Find where the given text appears and provide that cell's center as (x, y) coordinate. 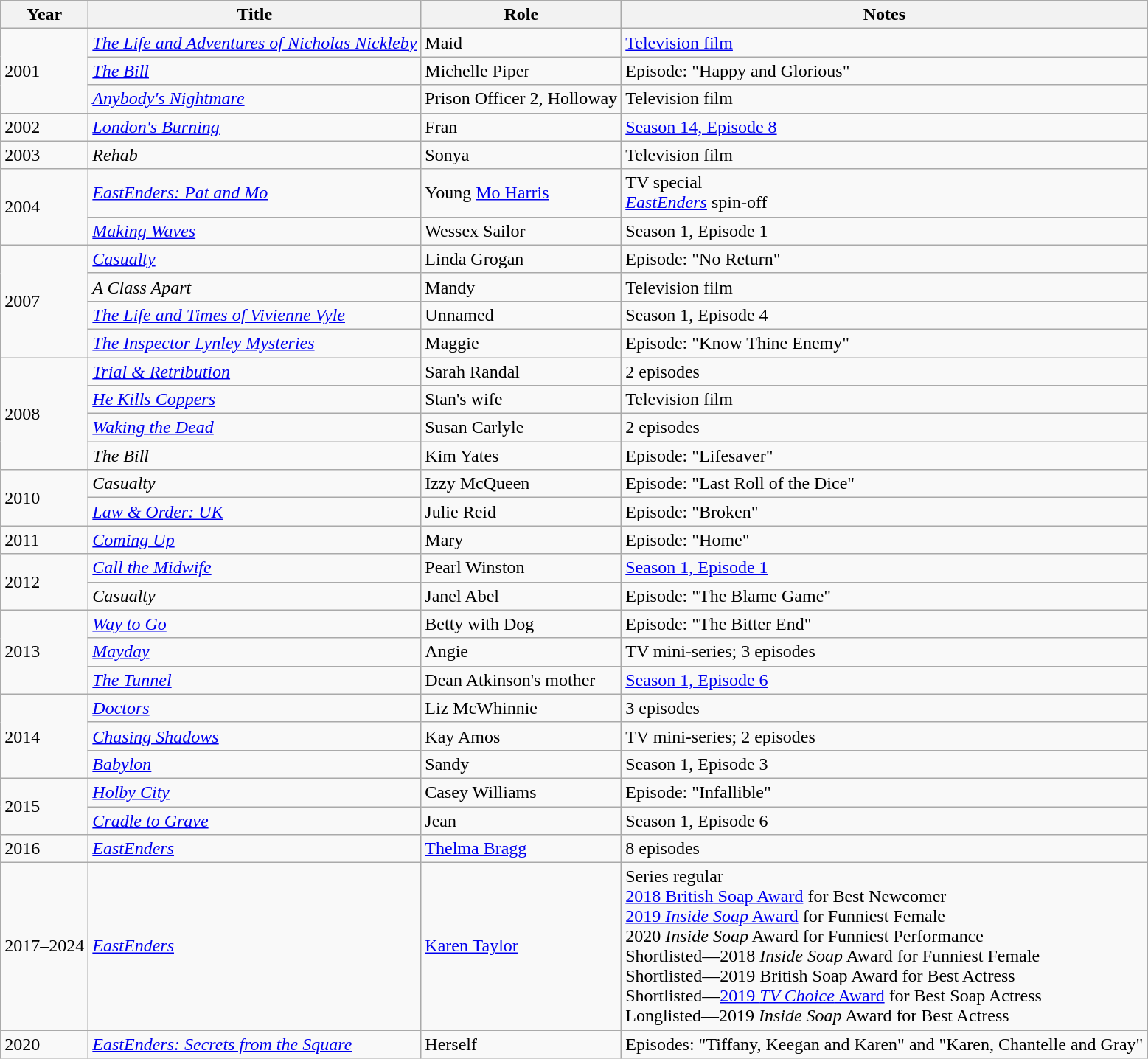
Michelle Piper (521, 71)
Herself (521, 1044)
Waking the Dead (255, 428)
Mary (521, 540)
2010 (44, 498)
2003 (44, 155)
2016 (44, 849)
2002 (44, 127)
Anybody's Nightmare (255, 99)
Season 1, Episode 3 (885, 764)
Jean (521, 821)
Episode: "No Return" (885, 259)
Susan Carlyle (521, 428)
Episode: "Lifesaver" (885, 456)
Rehab (255, 155)
2008 (44, 413)
2007 (44, 301)
Linda Grogan (521, 259)
Young Mo Harris (521, 193)
Babylon (255, 764)
The Tunnel (255, 680)
Fran (521, 127)
Notes (885, 15)
Episodes: "Tiffany, Keegan and Karen" and "Karen, Chantelle and Gray" (885, 1044)
Chasing Shadows (255, 736)
Mayday (255, 652)
Karen Taylor (521, 947)
Year (44, 15)
2012 (44, 582)
2001 (44, 71)
Liz McWhinnie (521, 708)
Episode: "Home" (885, 540)
2020 (44, 1044)
Law & Order: UK (255, 512)
Episode: "Infallible" (885, 792)
Thelma Bragg (521, 849)
The Life and Adventures of Nicholas Nickleby (255, 43)
Janel Abel (521, 596)
He Kills Coppers (255, 400)
2011 (44, 540)
Season 1, Episode 4 (885, 315)
Episode: "Know Thine Enemy" (885, 343)
Sarah Randal (521, 371)
Making Waves (255, 231)
The Inspector Lynley Mysteries (255, 343)
2004 (44, 206)
Stan's wife (521, 400)
Title (255, 15)
Maggie (521, 343)
Angie (521, 652)
Holby City (255, 792)
TV special EastEnders spin-off (885, 193)
Pearl Winston (521, 568)
Role (521, 15)
Sandy (521, 764)
Unnamed (521, 315)
Kim Yates (521, 456)
Izzy McQueen (521, 484)
TV mini-series; 3 episodes (885, 652)
Betty with Dog (521, 624)
Doctors (255, 708)
London's Burning (255, 127)
Coming Up (255, 540)
3 episodes (885, 708)
The Life and Times of Vivienne Vyle (255, 315)
Casey Williams (521, 792)
Julie Reid (521, 512)
Prison Officer 2, Holloway (521, 99)
Kay Amos (521, 736)
2017–2024 (44, 947)
TV mini-series; 2 episodes (885, 736)
Episode: "Last Roll of the Dice" (885, 484)
2015 (44, 806)
2014 (44, 736)
Sonya (521, 155)
Wessex Sailor (521, 231)
EastEnders: Secrets from the Square (255, 1044)
Dean Atkinson's mother (521, 680)
Episode: "Happy and Glorious" (885, 71)
Maid (521, 43)
A Class Apart (255, 287)
Episode: "Broken" (885, 512)
8 episodes (885, 849)
Episode: "The Bitter End" (885, 624)
Mandy (521, 287)
2013 (44, 652)
EastEnders: Pat and Mo (255, 193)
Call the Midwife (255, 568)
Cradle to Grave (255, 821)
Way to Go (255, 624)
Episode: "The Blame Game" (885, 596)
Trial & Retribution (255, 371)
Season 14, Episode 8 (885, 127)
